For the text-containing cell, return its midpoint in (x, y) coordinate format. 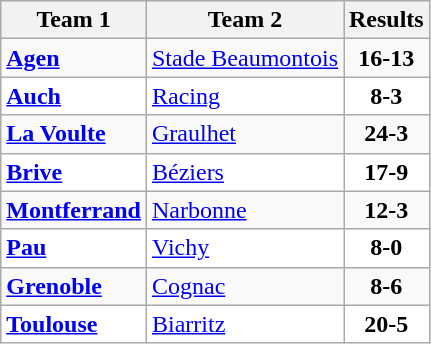
24-3 (387, 134)
12-3 (387, 210)
Biarritz (244, 324)
17-9 (387, 172)
8-0 (387, 248)
Graulhet (244, 134)
20-5 (387, 324)
Vichy (244, 248)
Grenoble (74, 286)
8-6 (387, 286)
Team 2 (244, 20)
Pau (74, 248)
Auch (74, 96)
Cognac (244, 286)
Brive (74, 172)
Agen (74, 58)
Stade Beaumontois (244, 58)
La Voulte (74, 134)
Racing (244, 96)
Team 1 (74, 20)
Béziers (244, 172)
Results (387, 20)
Toulouse (74, 324)
8-3 (387, 96)
Montferrand (74, 210)
Narbonne (244, 210)
16-13 (387, 58)
